Provide the [X, Y] coordinate of the cell's center where the given text is located.  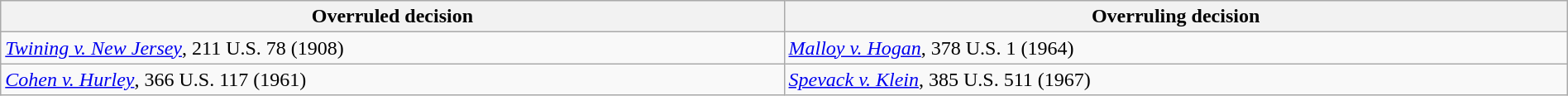
Malloy v. Hogan, 378 U.S. 1 (1964) [1176, 48]
Twining v. New Jersey, 211 U.S. 78 (1908) [392, 48]
Spevack v. Klein, 385 U.S. 511 (1967) [1176, 79]
Overruling decision [1176, 17]
Overruled decision [392, 17]
Cohen v. Hurley, 366 U.S. 117 (1961) [392, 79]
